Scan for the cell matching the given text and deliver its (x, y) coordinate at center. 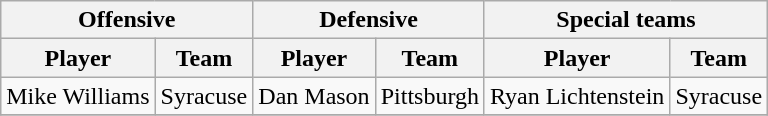
Defensive (369, 20)
Dan Mason (314, 96)
Special teams (626, 20)
Pittsburgh (430, 96)
Ryan Lichtenstein (576, 96)
Mike Williams (78, 96)
Offensive (127, 20)
